Scan for the cell matching the given text and deliver its [X, Y] coordinate at center. 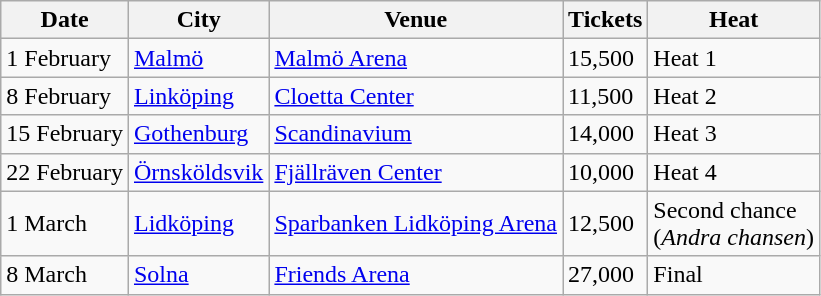
Friends Arena [416, 275]
Gothenburg [198, 134]
Sparbanken Lidköping Arena [416, 224]
27,000 [606, 275]
Örnsköldsvik [198, 172]
Malmö Arena [416, 58]
Tickets [606, 20]
Heat [734, 20]
Solna [198, 275]
8 March [65, 275]
Date [65, 20]
10,000 [606, 172]
8 February [65, 96]
Malmö [198, 58]
Heat 1 [734, 58]
22 February [65, 172]
1 March [65, 224]
Fjällräven Center [416, 172]
14,000 [606, 134]
12,500 [606, 224]
11,500 [606, 96]
1 February [65, 58]
Cloetta Center [416, 96]
Venue [416, 20]
Scandinavium [416, 134]
Second chance (Andra chansen) [734, 224]
15 February [65, 134]
Heat 4 [734, 172]
Linköping [198, 96]
Heat 2 [734, 96]
Heat 3 [734, 134]
City [198, 20]
Lidköping [198, 224]
15,500 [606, 58]
Final [734, 275]
